Capture the cell that displays the provided text and extract its [X, Y] central coordinate. 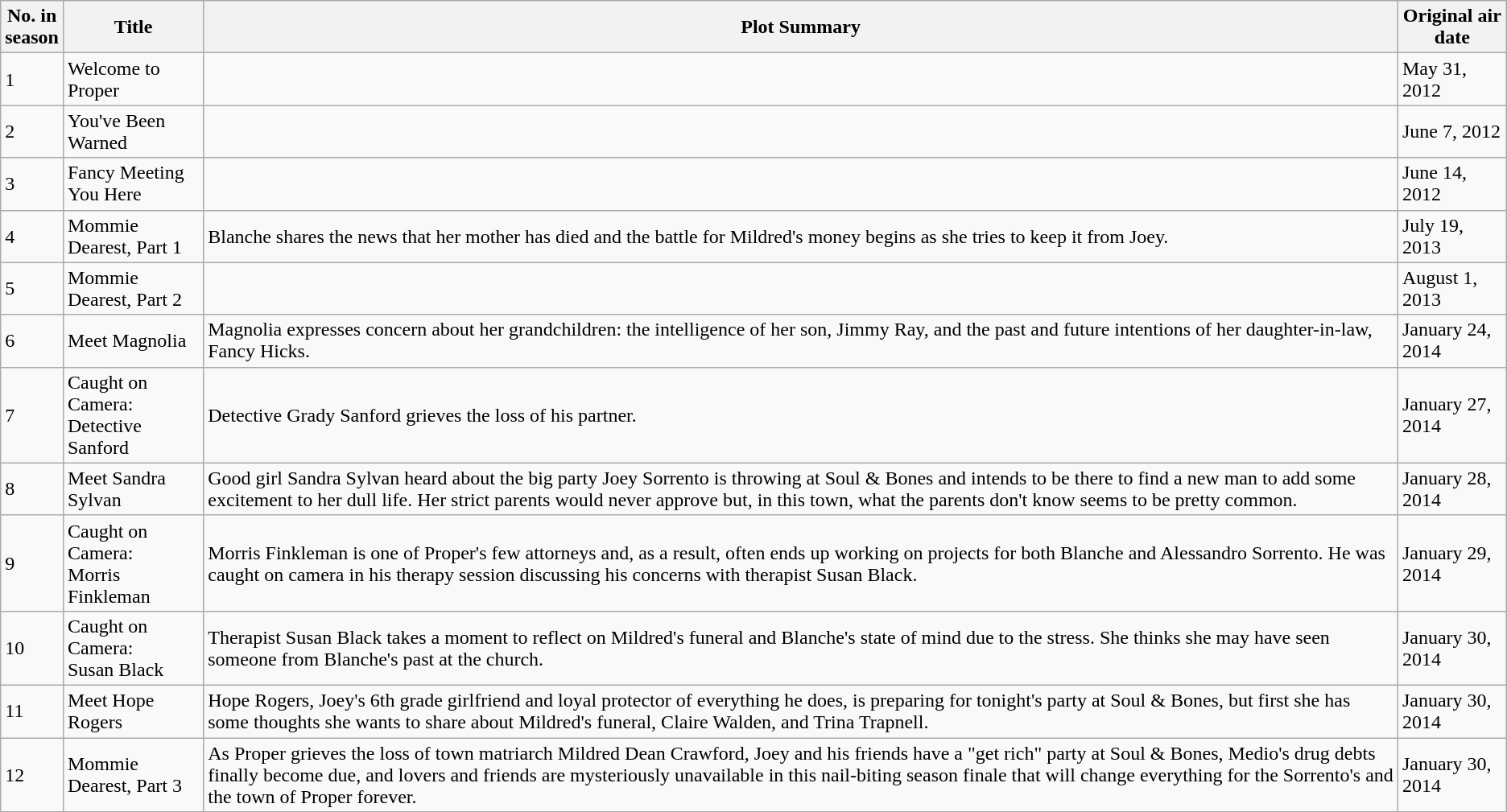
9 [32, 563]
Mommie Dearest, Part 2 [133, 288]
Meet Magnolia [133, 341]
Caught on Camera:Morris Finkleman [133, 563]
Title [133, 27]
Meet Hope Rogers [133, 711]
No. inseason [32, 27]
Caught on Camera:Detective Sanford [133, 415]
You've Been Warned [133, 132]
Mommie Dearest, Part 3 [133, 774]
1 [32, 79]
June 7, 2012 [1452, 132]
12 [32, 774]
8 [32, 489]
August 1, 2013 [1452, 288]
2 [32, 132]
Detective Grady Sanford grieves the loss of his partner. [801, 415]
4 [32, 237]
Meet Sandra Sylvan [133, 489]
Blanche shares the news that her mother has died and the battle for Mildred's money begins as she tries to keep it from Joey. [801, 237]
7 [32, 415]
3 [32, 183]
5 [32, 288]
January 27, 2014 [1452, 415]
6 [32, 341]
June 14, 2012 [1452, 183]
Mommie Dearest, Part 1 [133, 237]
10 [32, 648]
Caught on Camera:Susan Black [133, 648]
Fancy Meeting You Here [133, 183]
Plot Summary [801, 27]
January 28, 2014 [1452, 489]
January 29, 2014 [1452, 563]
11 [32, 711]
May 31, 2012 [1452, 79]
July 19, 2013 [1452, 237]
January 24, 2014 [1452, 341]
Welcome to Proper [133, 79]
Original air date [1452, 27]
